Detect which cell encompasses the target text, then output its (x, y) center coordinate. 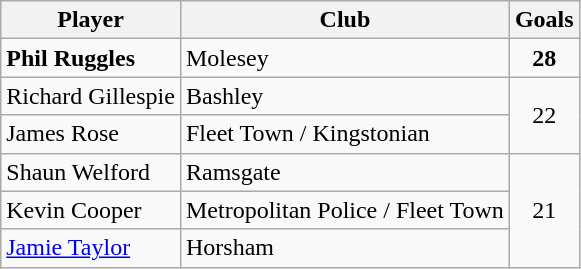
Player (91, 20)
James Rose (91, 134)
Richard Gillespie (91, 96)
Metropolitan Police / Fleet Town (344, 210)
Club (344, 20)
Jamie Taylor (91, 248)
Ramsgate (344, 172)
22 (544, 115)
21 (544, 210)
Fleet Town / Kingstonian (344, 134)
Horsham (344, 248)
Phil Ruggles (91, 58)
Kevin Cooper (91, 210)
Molesey (344, 58)
Goals (544, 20)
28 (544, 58)
Bashley (344, 96)
Shaun Welford (91, 172)
